Extract the [x, y] coordinate from the center of the cell holding the provided text.  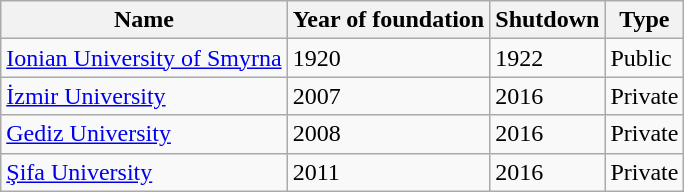
Year of foundation [388, 20]
1920 [388, 58]
Gediz University [144, 134]
Shutdown [548, 20]
Name [144, 20]
2011 [388, 172]
Ionian University of Smyrna [144, 58]
2008 [388, 134]
Type [644, 20]
Şifa University [144, 172]
2007 [388, 96]
1922 [548, 58]
İzmir University [144, 96]
Public [644, 58]
